Extract the (x, y) coordinate from the center of the cell holding the provided text.  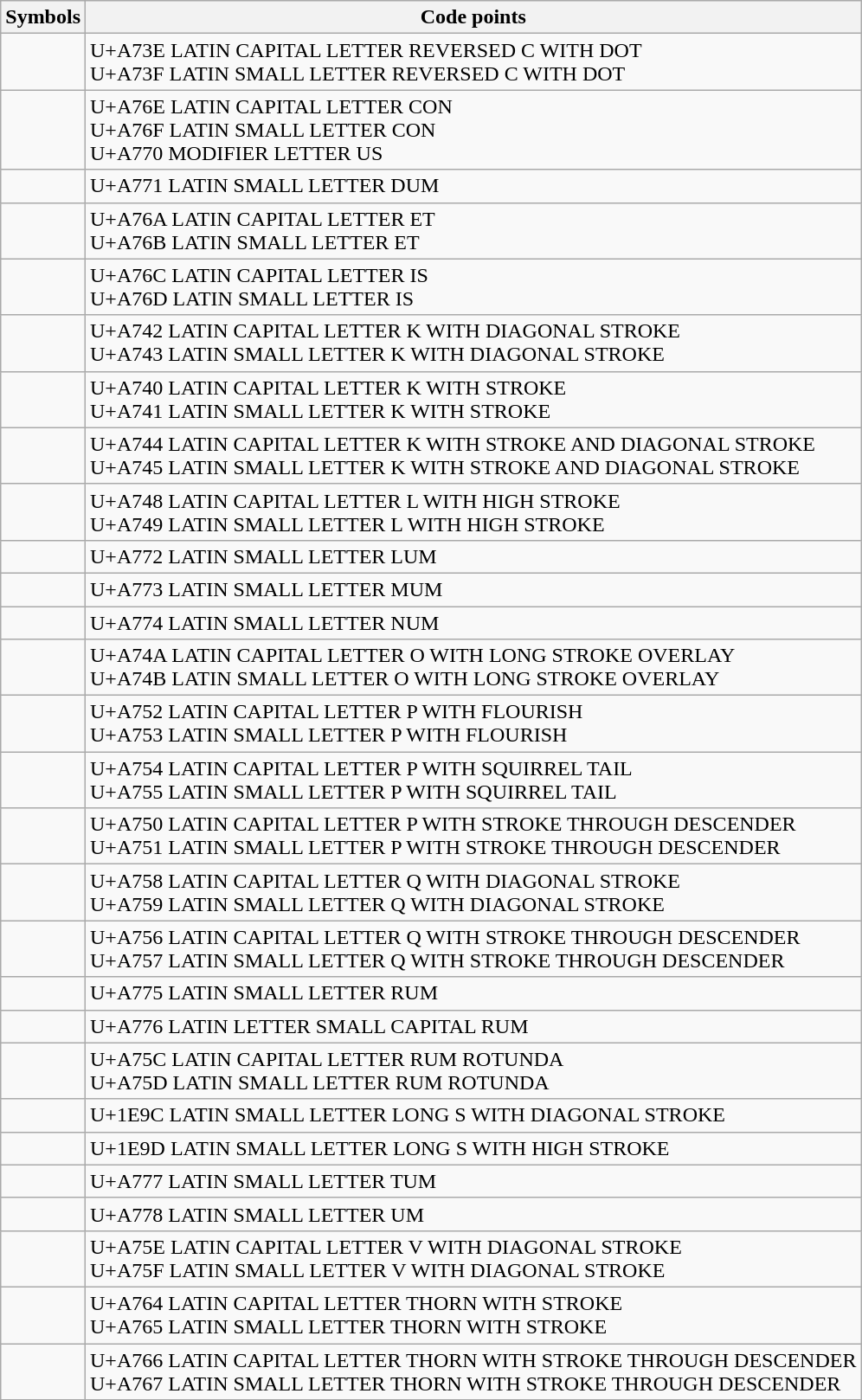
U+A775 LATIN SMALL LETTER RUM (473, 993)
U+A752 LATIN CAPITAL LETTER P WITH FLOURISHU+A753 LATIN SMALL LETTER P WITH FLOURISH (473, 723)
Symbols (43, 17)
U+A75C LATIN CAPITAL LETTER RUM ROTUNDAU+A75D LATIN SMALL LETTER RUM ROTUNDA (473, 1071)
U+A756 LATIN CAPITAL LETTER Q WITH STROKE THROUGH DESCENDERU+A757 LATIN SMALL LETTER Q WITH STROKE THROUGH DESCENDER (473, 948)
U+1E9D LATIN SMALL LETTER LONG S WITH HIGH STROKE (473, 1148)
U+A764 LATIN CAPITAL LETTER THORN WITH STROKEU+A765 LATIN SMALL LETTER THORN WITH STROKE (473, 1315)
Code points (473, 17)
U+A74A LATIN CAPITAL LETTER O WITH LONG STROKE OVERLAYU+A74B LATIN SMALL LETTER O WITH LONG STROKE OVERLAY (473, 668)
U+A740 LATIN CAPITAL LETTER K WITH STROKEU+A741 LATIN SMALL LETTER K WITH STROKE (473, 400)
U+A772 LATIN SMALL LETTER LUM (473, 556)
U+A76E LATIN CAPITAL LETTER CONU+A76F LATIN SMALL LETTER CONU+A770 MODIFIER LETTER US (473, 130)
U+A744 LATIN CAPITAL LETTER K WITH STROKE AND DIAGONAL STROKEU+A745 LATIN SMALL LETTER K WITH STROKE AND DIAGONAL STROKE (473, 455)
U+A742 LATIN CAPITAL LETTER K WITH DIAGONAL STROKEU+A743 LATIN SMALL LETTER K WITH DIAGONAL STROKE (473, 343)
U+A766 LATIN CAPITAL LETTER THORN WITH STROKE THROUGH DESCENDERU+A767 LATIN SMALL LETTER THORN WITH STROKE THROUGH DESCENDER (473, 1371)
U+A76C LATIN CAPITAL LETTER ISU+A76D LATIN SMALL LETTER IS (473, 287)
U+A776 LATIN LETTER SMALL CAPITAL RUM (473, 1026)
U+A778 LATIN SMALL LETTER UM (473, 1214)
U+A76A LATIN CAPITAL LETTER ETU+A76B LATIN SMALL LETTER ET (473, 230)
U+A75E LATIN CAPITAL LETTER V WITH DIAGONAL STROKEU+A75F LATIN SMALL LETTER V WITH DIAGONAL STROKE (473, 1258)
U+A777 LATIN SMALL LETTER TUM (473, 1181)
U+A773 LATIN SMALL LETTER MUM (473, 589)
U+A754 LATIN CAPITAL LETTER P WITH SQUIRREL TAILU+A755 LATIN SMALL LETTER P WITH SQUIRREL TAIL (473, 780)
U+A750 LATIN CAPITAL LETTER P WITH STROKE THROUGH DESCENDERU+A751 LATIN SMALL LETTER P WITH STROKE THROUGH DESCENDER (473, 836)
U+1E9C LATIN SMALL LETTER LONG S WITH DIAGONAL STROKE (473, 1115)
U+A771 LATIN SMALL LETTER DUM (473, 186)
U+A758 LATIN CAPITAL LETTER Q WITH DIAGONAL STROKEU+A759 LATIN SMALL LETTER Q WITH DIAGONAL STROKE (473, 893)
U+A73E LATIN CAPITAL LETTER REVERSED C WITH DOTU+A73F LATIN SMALL LETTER REVERSED C WITH DOT (473, 62)
U+A774 LATIN SMALL LETTER NUM (473, 622)
U+A748 LATIN CAPITAL LETTER L WITH HIGH STROKEU+A749 LATIN SMALL LETTER L WITH HIGH STROKE (473, 512)
